Provide the (X, Y) coordinate of the cell's center where the given text is located.  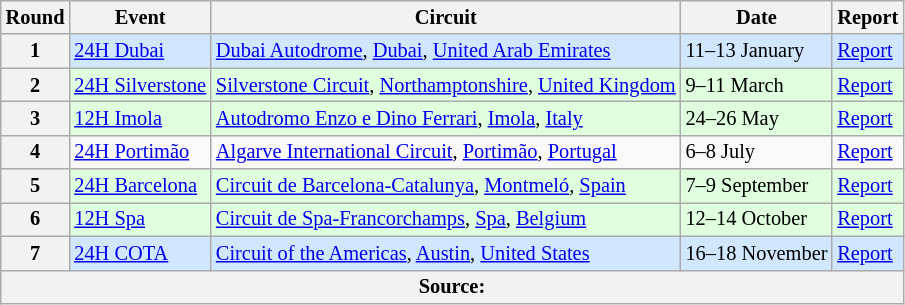
Silverstone Circuit, Northamptonshire, United Kingdom (446, 85)
12–14 October (757, 219)
16–18 November (757, 253)
Autodromo Enzo e Dino Ferrari, Imola, Italy (446, 118)
6–8 July (757, 152)
11–13 January (757, 51)
7 (36, 253)
1 (36, 51)
Round (36, 17)
Dubai Autodrome, Dubai, United Arab Emirates (446, 51)
Algarve International Circuit, Portimão, Portugal (446, 152)
Date (757, 17)
Source: (452, 287)
12H Imola (140, 118)
Circuit de Spa-Francorchamps, Spa, Belgium (446, 219)
Circuit de Barcelona-Catalunya, Montmeló, Spain (446, 186)
5 (36, 186)
Circuit (446, 17)
24H Barcelona (140, 186)
24H COTA (140, 253)
24H Dubai (140, 51)
7–9 September (757, 186)
6 (36, 219)
12H Spa (140, 219)
24H Portimão (140, 152)
Circuit of the Americas, Austin, United States (446, 253)
24–26 May (757, 118)
2 (36, 85)
3 (36, 118)
Event (140, 17)
9–11 March (757, 85)
4 (36, 152)
24H Silverstone (140, 85)
